Identify which cell holds the provided text, then report its [X, Y] central coordinate. 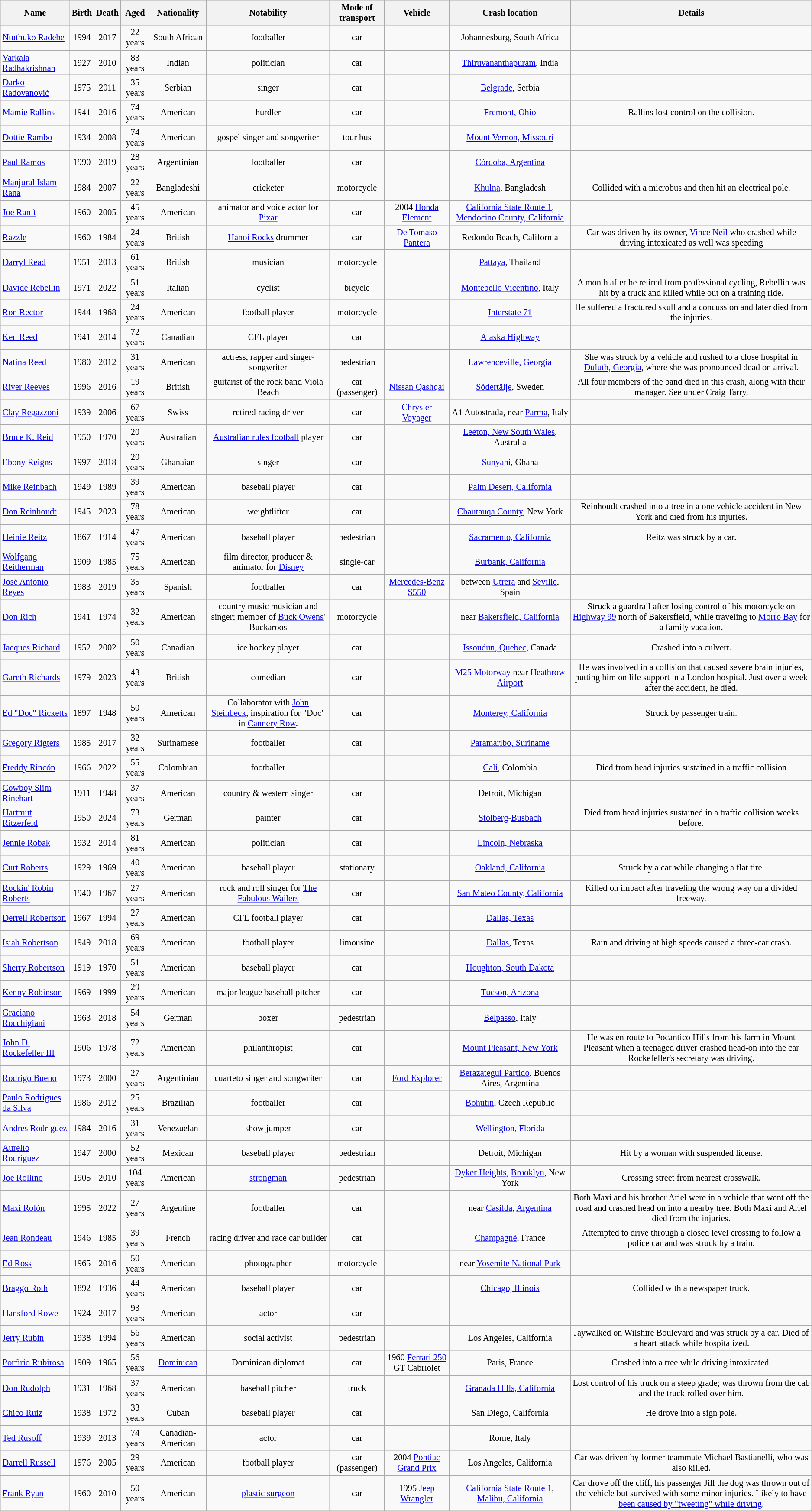
between Utrera and Seville, Spain [510, 587]
Manjural Islam Rana [35, 188]
2008 [107, 138]
California State Route 1, Malibu, California [510, 1493]
1940 [82, 893]
Razzle [35, 237]
M25 Motorway near Heathrow Airport [510, 677]
Venezuelan [178, 1128]
near Yosemite National Park [510, 1263]
1914 [107, 537]
Palm Desert, California [510, 487]
Wolfgang Reitherman [35, 562]
Paramaribo, Suriname [510, 743]
social activist [269, 1338]
1906 [82, 1048]
1934 [82, 138]
rock and roll singer for The Fabulous Wailers [269, 893]
Mike Reinbach [35, 487]
Ron Rector [35, 312]
75 years [135, 562]
ice hockey player [269, 647]
Sunyani, Ghana [510, 462]
Belgrade, Serbia [510, 87]
Crashed into a tree while driving intoxicated. [691, 1363]
Don Rudolph [35, 1388]
Ebony Reigns [35, 462]
93 years [135, 1313]
1973 [82, 1078]
Mexican [178, 1153]
Oakland, California [510, 868]
cricketer [269, 188]
Brazilian [178, 1103]
A1 Autostrada, near Parma, Italy [510, 412]
Rain and driving at high speeds caused a three-car crash. [691, 943]
Porfirio Rubirosa [35, 1363]
photographer [269, 1263]
bicycle [357, 288]
55 years [135, 768]
Ed Ross [35, 1263]
Struck by passenger train. [691, 713]
Car was driven by former teammate Michael Bastianelli, who was also killed. [691, 1463]
1975 [82, 87]
Don Reinhoudt [35, 512]
baseball pitcher [269, 1388]
Wellington, Florida [510, 1128]
Graciano Rocchigiani [35, 1018]
Burbank, California [510, 562]
1932 [82, 843]
1995 Jeep Wrangler [417, 1493]
gospel singer and songwriter [269, 138]
Jennie Robak [35, 843]
1997 [82, 462]
Joe Rollino [35, 1178]
Granada Hills, California [510, 1388]
1892 [82, 1288]
Crossing street from nearest crosswalk. [691, 1178]
philanthropist [269, 1048]
Fremont, Ohio [510, 113]
retired racing driver [269, 412]
Collided with a newspaper truck. [691, 1288]
Died from head injuries sustained in a traffic collision [691, 768]
1931 [82, 1388]
1983 [82, 587]
1990 [82, 162]
Hanoi Rocks drummer [269, 237]
Jaywalked on Wilshire Boulevard and was struck by a car. Died of a heart attack while hospitalized. [691, 1338]
Mamie Rallins [35, 113]
Dominican [178, 1363]
Details [691, 13]
Ted Rusoff [35, 1438]
25 years [135, 1103]
1989 [107, 487]
Clay Regazzoni [35, 412]
truck [357, 1388]
45 years [135, 213]
hurdler [269, 113]
stationary [357, 868]
Curt Roberts [35, 868]
Vehicle [417, 13]
Cuban [178, 1413]
tour bus [357, 138]
Paul Ramos [35, 162]
54 years [135, 1018]
1924 [82, 1313]
Tucson, Arizona [510, 993]
1867 [82, 537]
San Mateo County, California [510, 893]
Killed on impact after traveling the wrong way on a divided freeway. [691, 893]
show jumper [269, 1128]
Attempted to drive through a closed level crossing to follow a police car and was struck by a train. [691, 1238]
1974 [107, 617]
Collided with a microbus and then hit an electrical pole. [691, 188]
Freddy Rincón [35, 768]
cyclist [269, 288]
Notability [269, 13]
Cali, Colombia [510, 768]
1897 [82, 713]
Monterey, California [510, 713]
1905 [82, 1178]
Surinamese [178, 743]
Stolberg-Büsbach [510, 818]
73 years [135, 818]
Andres Rodriguez [35, 1128]
Jacques Richard [35, 647]
guitarist of the rock band Viola Beach [269, 387]
Varkala Radhakrishnan [35, 63]
film director, producer & animator for Disney [269, 562]
47 years [135, 537]
California State Route 1, Mendocino County, California [510, 213]
Thiruvananthapuram, India [510, 63]
Ford Explorer [417, 1078]
43 years [135, 677]
Berazategui Partido, Buenos Aires, Argentina [510, 1078]
Chicago, Illinois [510, 1288]
1919 [82, 968]
Rodrigo Bueno [35, 1078]
Leeton, New South Wales, Australia [510, 437]
Darryl Read [35, 262]
1936 [107, 1288]
83 years [135, 63]
33 years [135, 1413]
Darrell Russell [35, 1463]
CFL football player [269, 918]
Bruce K. Reid [35, 437]
1999 [107, 993]
81 years [135, 843]
Joe Ranft [35, 213]
Mount Vernon, Missouri [510, 138]
28 years [135, 162]
South African [178, 38]
Heinie Reitz [35, 537]
Ghanaian [178, 462]
Interstate 71 [510, 312]
She was struck by a vehicle and rushed to a close hospital in Duluth, Georgia, where she was pronounced dead on arrival. [691, 362]
Aurelio Rodríguez [35, 1153]
Bohutín, Czech Republic [510, 1103]
Södertälje, Sweden [510, 387]
Death [107, 13]
Canadian-American [178, 1438]
Mode of transport [357, 13]
Reitz was struck by a car. [691, 537]
1986 [82, 1103]
Hit by a woman with suspended license. [691, 1153]
Lincoln, Nebraska [510, 843]
musician [269, 262]
2006 [107, 412]
Rallins lost control on the collision. [691, 113]
1952 [82, 647]
Issoudun, Quebec, Canada [510, 647]
61 years [135, 262]
Córdoba, Argentina [510, 162]
major league baseball pitcher [269, 993]
River Reeves [35, 387]
Ken Reed [35, 337]
1978 [107, 1048]
Nissan Qashqai [417, 387]
Nationality [178, 13]
78 years [135, 512]
Argentine [178, 1208]
De Tomaso Pantera [417, 237]
All four members of the band died in this crash, along with their manager. See under Craig Tarry. [691, 387]
Ed "Doc" Ricketts [35, 713]
Pattaya, Thailand [510, 262]
French [178, 1238]
Chrysler Voyager [417, 412]
Rome, Italy [510, 1438]
cuarteto singer and songwriter [269, 1078]
Gareth Richards [35, 677]
painter [269, 818]
2007 [107, 188]
Dyker Heights, Brooklyn, New York [510, 1178]
Johannesburg, South Africa [510, 38]
Lawrenceville, Georgia [510, 362]
Collaborator with John Steinbeck, inspiration for "Doc" in Cannery Row. [269, 713]
Reinhoudt crashed into a tree in a one vehicle accident in New York and died from his injuries. [691, 512]
Swiss [178, 412]
boxer [269, 1018]
Montebello Vicentino, Italy [510, 288]
1929 [82, 868]
1980 [82, 362]
Don Rich [35, 617]
1944 [82, 312]
Crashed into a culvert. [691, 647]
Italian [178, 288]
19 years [135, 387]
weightlifter [269, 512]
52 years [135, 1153]
1947 [82, 1153]
Birth [82, 13]
José Antonio Reyes [35, 587]
Australian rules football player [269, 437]
Kenny Robinson [35, 993]
Crash location [510, 13]
Indian [178, 63]
1945 [82, 512]
Struck by a car while changing a flat tire. [691, 868]
Chico Ruiz [35, 1413]
Serbian [178, 87]
Bangladeshi [178, 188]
Aged [135, 13]
Hartmut Ritzerfeld [35, 818]
69 years [135, 943]
CFL player [269, 337]
Gregory Rigters [35, 743]
actress, rapper and singer-songwriter [269, 362]
Sherry Robertson [35, 968]
animator and voice actor for Pixar [269, 213]
Hansford Rowe [35, 1313]
Struck a guardrail after losing control of his motorcycle on Highway 99 north of Bakersfield, while traveling to Morro Bay for a family vacation. [691, 617]
Davide Rebellin [35, 288]
1946 [82, 1238]
Jerry Rubin [35, 1338]
1979 [82, 677]
Rockin' Robin Roberts [35, 893]
1976 [82, 1463]
Australian [178, 437]
1927 [82, 63]
67 years [135, 412]
1911 [82, 793]
1996 [82, 387]
Frank Ryan [35, 1493]
plastic surgeon [269, 1493]
San Diego, California [510, 1413]
Natina Reed [35, 362]
2002 [107, 647]
John D. Rockefeller III [35, 1048]
Died from head injuries sustained in a traffic collision weeks before. [691, 818]
Dominican diplomat [269, 1363]
Paris, France [510, 1363]
Champagné, France [510, 1238]
Colombian [178, 768]
near Bakersfield, California [510, 617]
strongman [269, 1178]
He drove into a sign pole. [691, 1413]
racing driver and race car builder [269, 1238]
single-car [357, 562]
Braggo Roth [35, 1288]
Cowboy Slim Rinehart [35, 793]
Alaska Highway [510, 337]
Khulna, Bangladesh [510, 188]
Chautauqa County, New York [510, 512]
Car was driven by its owner, Vince Neil who crashed while driving intoxicated as well was speeding [691, 237]
Name [35, 13]
Isiah Robertson [35, 943]
2024 [107, 818]
country music musician and singer; member of Buck Owens' Buckaroos [269, 617]
Belpasso, Italy [510, 1018]
Dottie Rambo [35, 138]
1971 [82, 288]
Redondo Beach, California [510, 237]
Mercedes-Benz S550 [417, 587]
He suffered a fractured skull and a concussion and later died from the injuries. [691, 312]
Jean Rondeau [35, 1238]
Lost control of his truck on a steep grade; was thrown from the cab and the truck rolled over him. [691, 1388]
Maxi Rolón [35, 1208]
44 years [135, 1288]
1995 [82, 1208]
2004 Pontiac Grand Prix [417, 1463]
near Casilda, Argentina [510, 1208]
Sacramento, California [510, 537]
1972 [107, 1413]
Ntuthuko Radebe [35, 38]
limousine [357, 943]
Derrell Robertson [35, 918]
Darko Radovanović [35, 87]
comedian [269, 677]
Paulo Rodrigues da Silva [35, 1103]
country & western singer [269, 793]
1966 [82, 768]
2011 [107, 87]
1960 Ferrari 250 GT Cabriolet [417, 1363]
Spanish [178, 587]
1963 [82, 1018]
2004 Honda Element [417, 213]
Mount Pleasant, New York [510, 1048]
1951 [82, 262]
A month after he retired from professional cycling, Rebellin was hit by a truck and killed while out on a training ride. [691, 288]
40 years [135, 868]
Houghton, South Dakota [510, 968]
104 years [135, 1178]
